Provide the (x, y) coordinate of the cell's center where the given text is located.  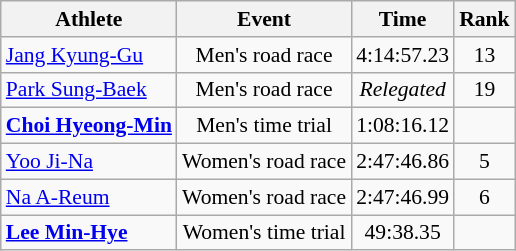
Event (264, 19)
Time (402, 19)
Choi Hyeong-Min (89, 126)
19 (484, 90)
Yoo Ji-Na (89, 162)
Park Sung-Baek (89, 90)
Athlete (89, 19)
49:38.35 (402, 233)
Men's time trial (264, 126)
Women's time trial (264, 233)
2:47:46.86 (402, 162)
Na A-Reum (89, 197)
1:08:16.12 (402, 126)
4:14:57.23 (402, 55)
Rank (484, 19)
6 (484, 197)
Relegated (402, 90)
2:47:46.99 (402, 197)
Jang Kyung-Gu (89, 55)
13 (484, 55)
Lee Min-Hye (89, 233)
5 (484, 162)
